Return [x, y] of the center of cell containing provided text 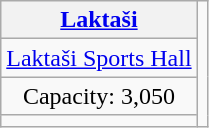
Laktaši [99, 20]
Capacity: 3,050 [99, 96]
Laktaši Sports Hall [99, 58]
